Output the [X, Y] coordinate of the center of the cell containing the given text.  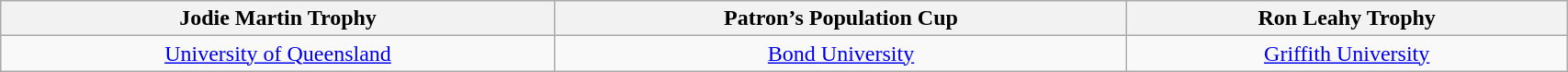
Patron’s Population Cup [840, 18]
Jodie Martin Trophy [277, 18]
University of Queensland [277, 54]
Bond University [840, 54]
Ron Leahy Trophy [1347, 18]
Griffith University [1347, 54]
